Find where the given text appears and provide that cell's center as (X, Y) coordinate. 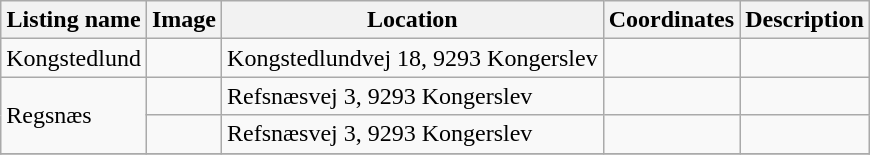
Listing name (74, 20)
Kongstedlundvej 18, 9293 Kongerslev (413, 58)
Coordinates (671, 20)
Regsnæs (74, 115)
Image (184, 20)
Kongstedlund (74, 58)
Description (805, 20)
Location (413, 20)
